Output the [X, Y] coordinate of the center of the cell containing the given text.  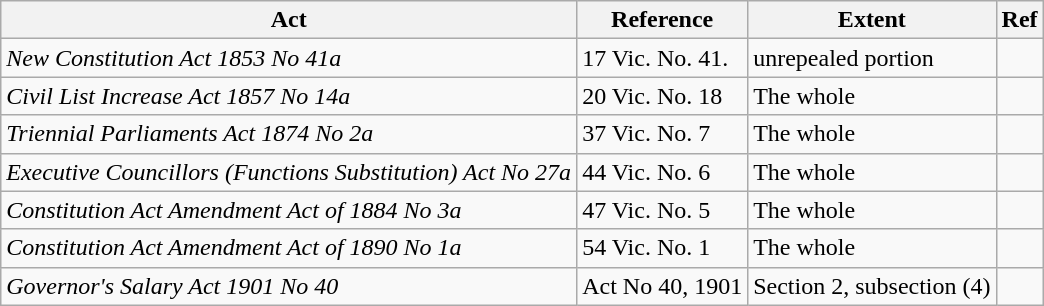
unrepealed portion [872, 58]
20 Vic. No. 18 [662, 96]
Constitution Act Amendment Act of 1890 No 1a [289, 248]
Constitution Act Amendment Act of 1884 No 3a [289, 210]
Civil List Increase Act 1857 No 14a [289, 96]
Governor's Salary Act 1901 No 40 [289, 286]
17 Vic. No. 41. [662, 58]
Act No 40, 1901 [662, 286]
44 Vic. No. 6 [662, 172]
Executive Councillors (Functions Substitution) Act No 27a [289, 172]
New Constitution Act 1853 No 41a [289, 58]
Section 2, subsection (4) [872, 286]
54 Vic. No. 1 [662, 248]
47 Vic. No. 5 [662, 210]
Extent [872, 20]
Triennial Parliaments Act 1874 No 2a [289, 134]
37 Vic. No. 7 [662, 134]
Ref [1020, 20]
Reference [662, 20]
Act [289, 20]
